Determine the [X, Y] coordinate at the center of the cell enclosing the given text.  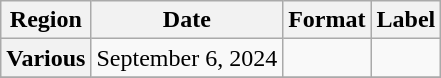
Date [187, 20]
September 6, 2024 [187, 58]
Format [327, 20]
Various [46, 58]
Region [46, 20]
Label [406, 20]
